For the text-containing cell, return its midpoint in (X, Y) coordinate format. 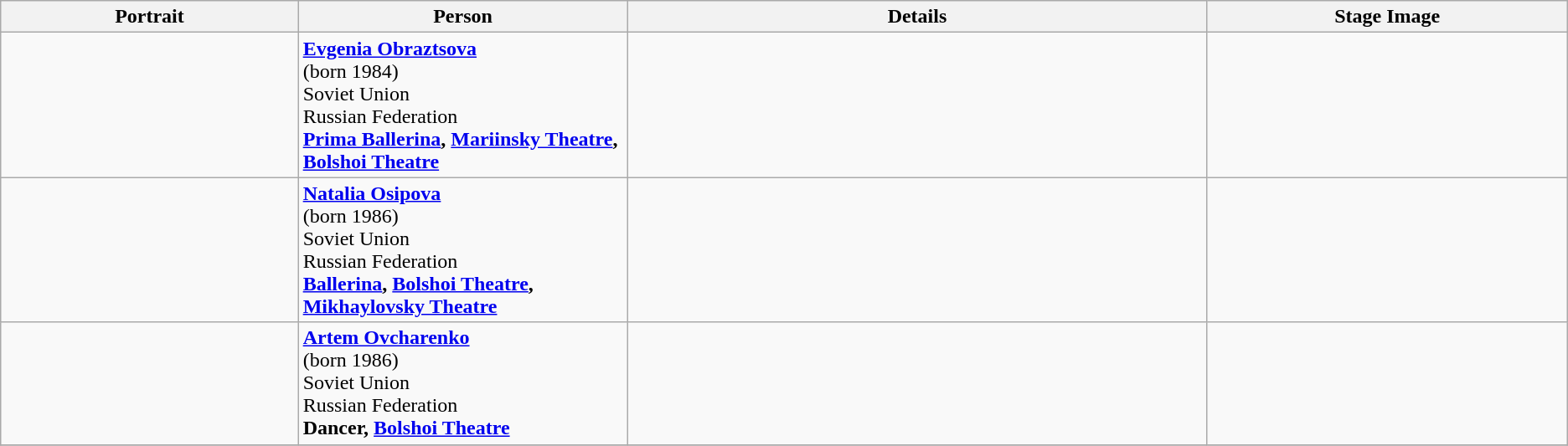
Natalia Osipova (born 1986)Soviet UnionRussian FederationBallerina, Bolshoi Theatre, Mikhaylovsky Theatre (462, 249)
Evgenia Obraztsova (born 1984)Soviet UnionRussian FederationPrima Ballerina, Mariinsky Theatre, Bolshoi Theatre (462, 105)
Stage Image (1387, 17)
Artem Ovcharenko (born 1986)Soviet UnionRussian FederationDancer, Bolshoi Theatre (462, 383)
Details (917, 17)
Person (462, 17)
Portrait (149, 17)
